Scan for the cell matching the given text and deliver its (X, Y) coordinate at center. 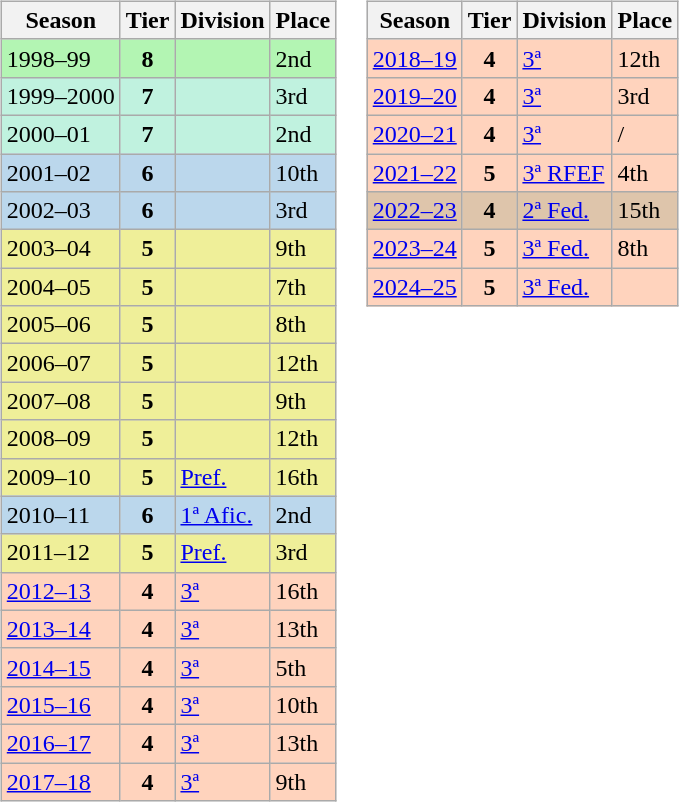
2018–19 (414, 58)
5th (303, 667)
2ª Fed. (564, 211)
2008–09 (60, 439)
4th (645, 173)
1998–99 (60, 58)
2023–24 (414, 249)
2005–06 (60, 325)
2006–07 (60, 363)
2019–20 (414, 96)
2011–12 (60, 553)
8 (148, 58)
3ª RFEF (564, 173)
2017–18 (60, 781)
2010–11 (60, 515)
2000–01 (60, 134)
15th (645, 211)
1999–2000 (60, 96)
2020–21 (414, 134)
2014–15 (60, 667)
2009–10 (60, 477)
2016–17 (60, 743)
2002–03 (60, 211)
2012–13 (60, 591)
2021–22 (414, 173)
7th (303, 287)
/ (645, 134)
2007–08 (60, 401)
2001–02 (60, 173)
2003–04 (60, 249)
2004–05 (60, 287)
2022–23 (414, 211)
1ª Afic. (222, 515)
2015–16 (60, 705)
2013–14 (60, 629)
2024–25 (414, 287)
